Extract the [x, y] coordinate from the center of the cell holding the provided text.  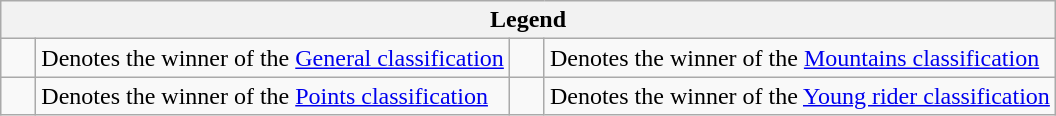
Denotes the winner of the Points classification [273, 96]
Denotes the winner of the Young rider classification [800, 96]
Denotes the winner of the General classification [273, 58]
Denotes the winner of the Mountains classification [800, 58]
Legend [528, 20]
